Capture the cell that displays the provided text and extract its (x, y) central coordinate. 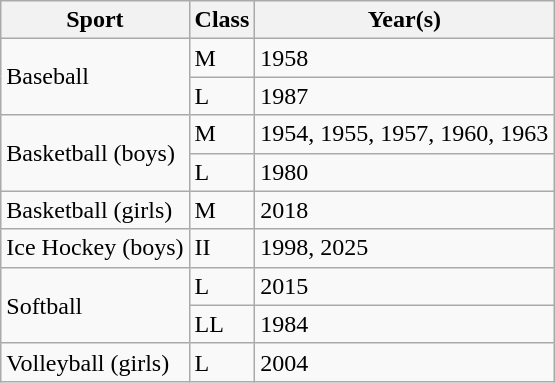
Sport (95, 20)
II (222, 248)
1958 (404, 58)
Basketball (boys) (95, 153)
1954, 1955, 1957, 1960, 1963 (404, 134)
Volleyball (girls) (95, 362)
Year(s) (404, 20)
Ice Hockey (boys) (95, 248)
1998, 2025 (404, 248)
Basketball (girls) (95, 210)
2018 (404, 210)
2004 (404, 362)
1980 (404, 172)
2015 (404, 286)
1984 (404, 324)
Class (222, 20)
LL (222, 324)
Baseball (95, 77)
1987 (404, 96)
Softball (95, 305)
